Locate the cell with the specified text and output its (x, y) center coordinate. 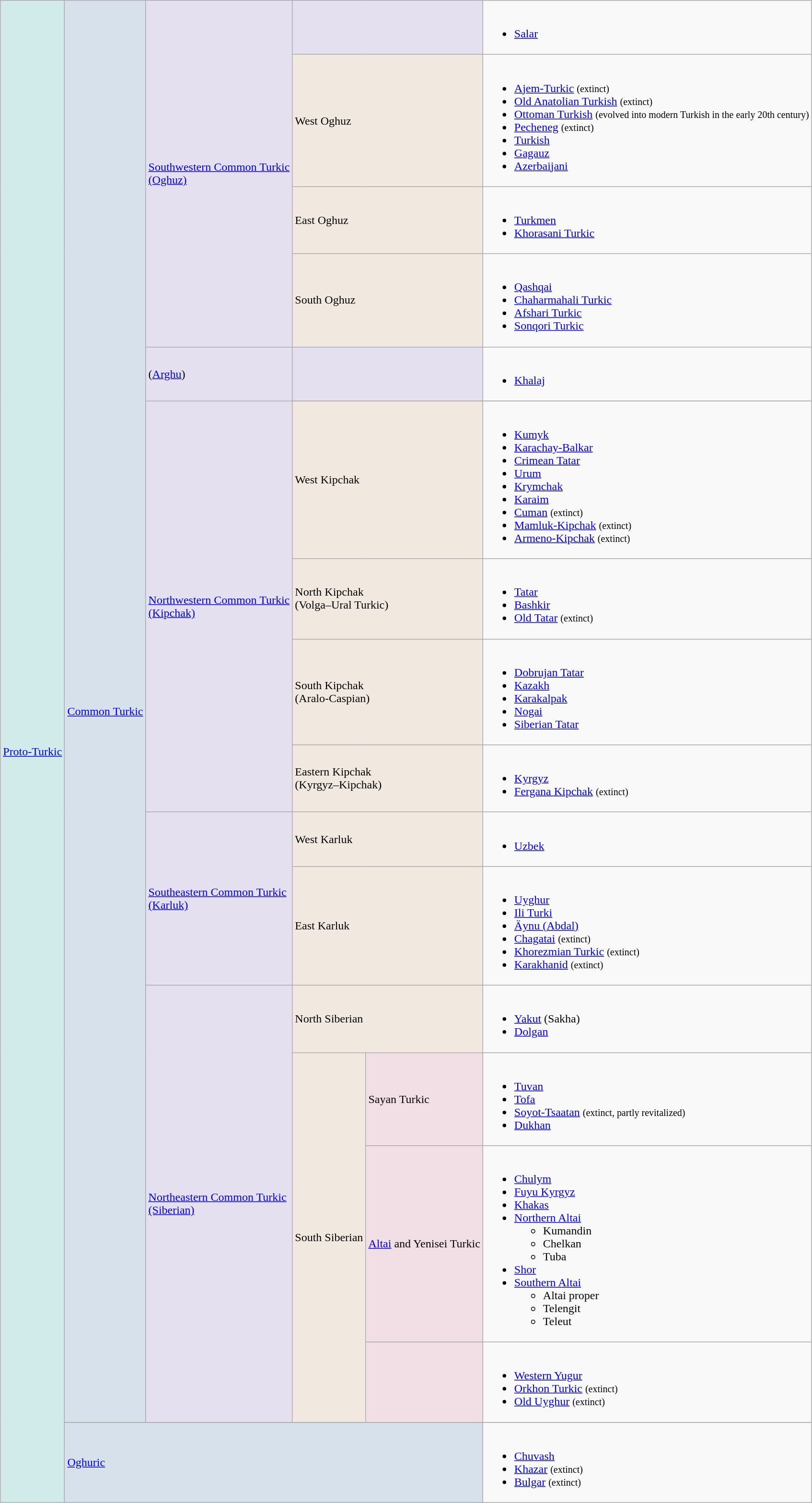
Yakut (Sakha)Dolgan (647, 1019)
Khalaj (647, 374)
East Karluk (388, 926)
TatarBashkirOld Tatar (extinct) (647, 599)
South Kipchak(Aralo-Caspian) (388, 692)
Southeastern Common Turkic(Karluk) (219, 899)
(Arghu) (219, 374)
West Kipchak (388, 480)
Proto-Turkic (33, 751)
Oghuric (274, 1463)
ChulymFuyu KyrgyzKhakasNorthern AltaiKumandinChelkanTubaShorSouthern AltaiAltai properTelengitTeleut (647, 1244)
Uzbek (647, 839)
Common Turkic (105, 712)
Western YugurOrkhon Turkic (extinct)Old Uyghur (extinct) (647, 1382)
Dobrujan TatarKazakhKarakalpakNogaiSiberian Tatar (647, 692)
East Oghuz (388, 220)
South Siberian (329, 1237)
QashqaiChaharmahali TurkicAfshari TurkicSonqori Turkic (647, 300)
ChuvashKhazar (extinct)Bulgar (extinct) (647, 1463)
Eastern Kipchak(Kyrgyz–Kipchak) (388, 778)
KyrgyzFergana Kipchak (extinct) (647, 778)
TurkmenKhorasani Turkic (647, 220)
South Oghuz (388, 300)
Southwestern Common Turkic(Oghuz) (219, 174)
North Kipchak(Volga–Ural Turkic) (388, 599)
Altai and Yenisei Turkic (424, 1244)
Northeastern Common Turkic(Siberian) (219, 1204)
Salar (647, 28)
West Oghuz (388, 121)
UyghurIli TurkiÄynu (Abdal)Chagatai (extinct)Khorezmian Turkic (extinct)Karakhanid (extinct) (647, 926)
Sayan Turkic (424, 1099)
West Karluk (388, 839)
KumykKarachay-BalkarCrimean TatarUrumKrymchakKaraimCuman (extinct)Mamluk-Kipchak (extinct)Armeno-Kipchak (extinct) (647, 480)
Northwestern Common Turkic(Kipchak) (219, 606)
North Siberian (388, 1019)
TuvanTofaSoyot-Tsaatan (extinct, partly revitalized)Dukhan (647, 1099)
